Output the (x, y) coordinate of the center of the cell containing the given text.  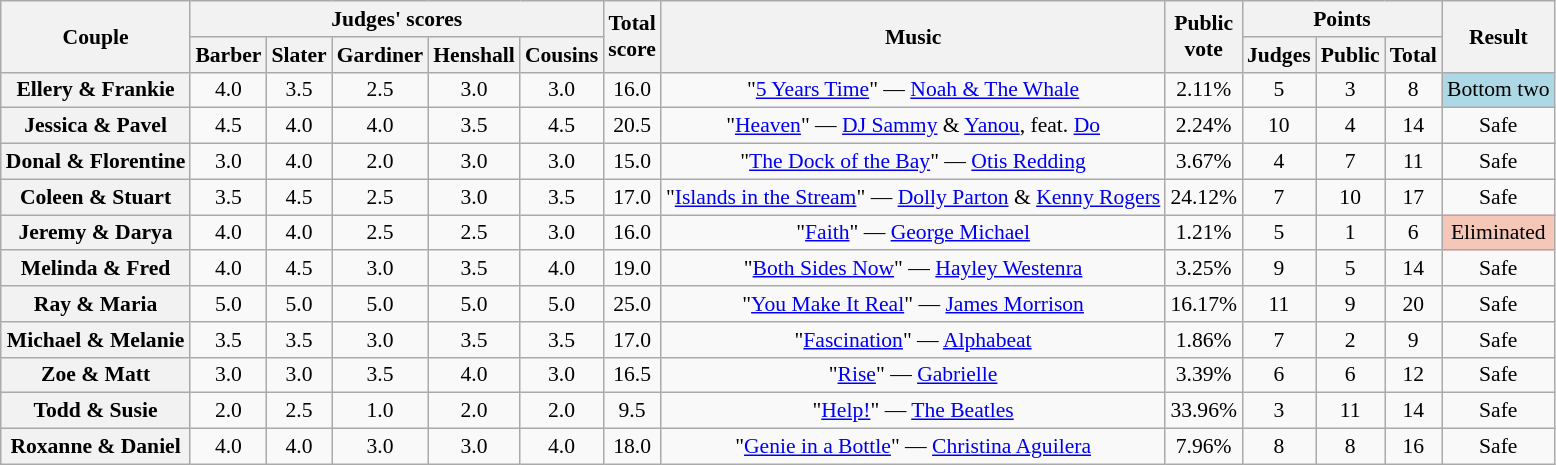
1 (1350, 233)
"Help!" — The Beatles (913, 411)
Zoe & Matt (96, 375)
"Faith" — George Michael (913, 233)
Judges' scores (396, 19)
"Rise" — Gabrielle (913, 375)
Points (1342, 19)
Ray & Maria (96, 304)
Barber (228, 55)
2 (1350, 340)
16.5 (632, 375)
9.5 (632, 411)
Totalscore (632, 36)
Ellery & Frankie (96, 90)
Donal & Florentine (96, 162)
3.67% (1204, 162)
Music (913, 36)
24.12% (1204, 197)
20 (1414, 304)
Publicvote (1204, 36)
"The Dock of the Bay" — Otis Redding (913, 162)
Jessica & Pavel (96, 126)
16 (1414, 447)
Coleen & Stuart (96, 197)
18.0 (632, 447)
17 (1414, 197)
25.0 (632, 304)
16.17% (1204, 304)
Eliminated (1498, 233)
Judges (1279, 55)
Bottom two (1498, 90)
Jeremy & Darya (96, 233)
1.0 (380, 411)
1.21% (1204, 233)
"Fascination" — Alphabeat (913, 340)
Todd & Susie (96, 411)
"Heaven" — DJ Sammy & Yanou, feat. Do (913, 126)
Slater (298, 55)
"You Make It Real" — James Morrison (913, 304)
Total (1414, 55)
12 (1414, 375)
Gardiner (380, 55)
15.0 (632, 162)
Result (1498, 36)
20.5 (632, 126)
Michael & Melanie (96, 340)
1.86% (1204, 340)
33.96% (1204, 411)
"Both Sides Now" — Hayley Westenra (913, 269)
Public (1350, 55)
"Islands in the Stream" — Dolly Parton & Kenny Rogers (913, 197)
Cousins (562, 55)
"Genie in a Bottle" — Christina Aguilera (913, 447)
Couple (96, 36)
2.11% (1204, 90)
"5 Years Time" — Noah & The Whale (913, 90)
Roxanne & Daniel (96, 447)
3.39% (1204, 375)
Henshall (474, 55)
2.24% (1204, 126)
7.96% (1204, 447)
19.0 (632, 269)
Melinda & Fred (96, 269)
3.25% (1204, 269)
